Identify which cell holds the provided text, then report its (x, y) central coordinate. 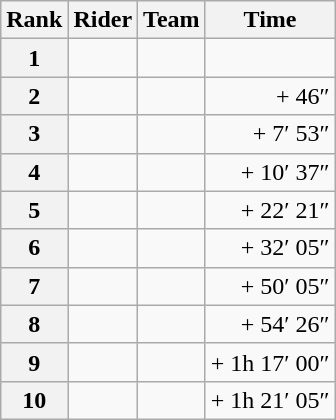
Time (270, 20)
4 (34, 172)
Rider (103, 20)
5 (34, 210)
+ 7′ 53″ (270, 134)
6 (34, 248)
7 (34, 286)
+ 22′ 21″ (270, 210)
+ 32′ 05″ (270, 248)
1 (34, 58)
8 (34, 324)
9 (34, 362)
Team (172, 20)
+ 1h 21′ 05″ (270, 400)
+ 50′ 05″ (270, 286)
+ 1h 17′ 00″ (270, 362)
Rank (34, 20)
+ 10′ 37″ (270, 172)
3 (34, 134)
+ 46″ (270, 96)
+ 54′ 26″ (270, 324)
2 (34, 96)
10 (34, 400)
